Extract the [X, Y] coordinate from the center of the cell holding the provided text.  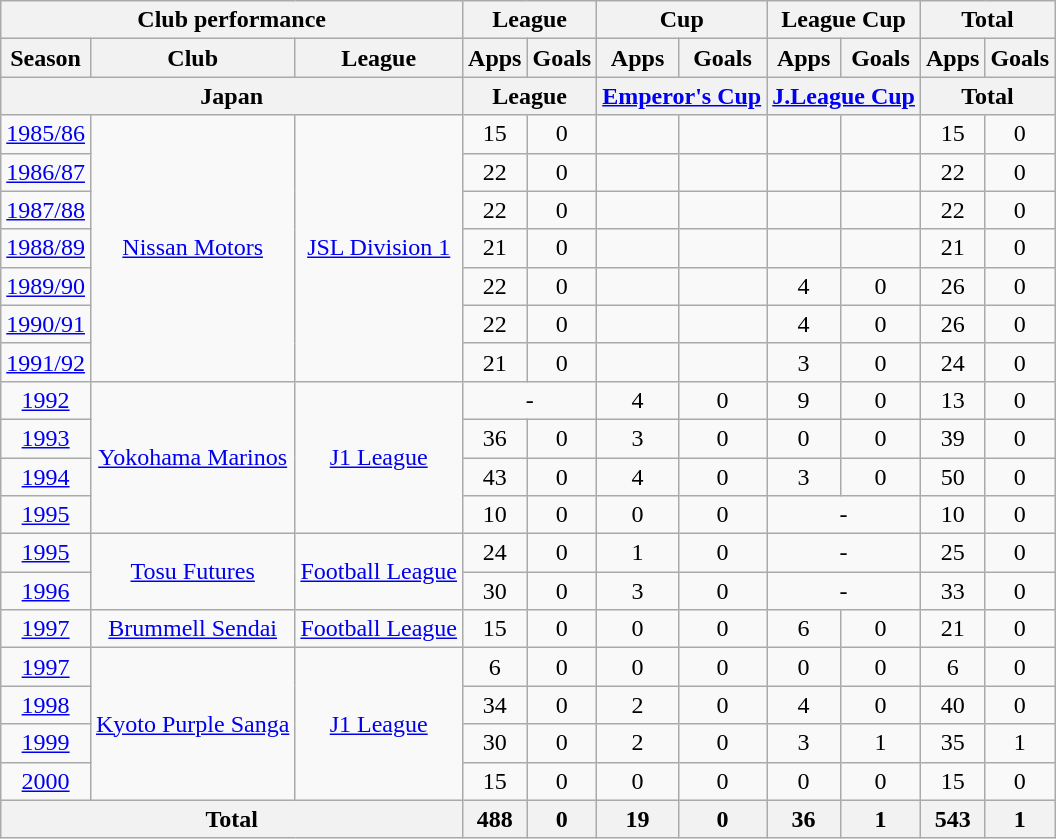
Tosu Futures [192, 572]
League Cup [844, 20]
Club [192, 58]
43 [495, 477]
Kyoto Purple Sanga [192, 724]
1988/89 [46, 248]
543 [952, 819]
39 [952, 438]
Yokohama Marinos [192, 457]
50 [952, 477]
J.League Cup [844, 96]
1987/88 [46, 210]
Brummell Sendai [192, 629]
13 [952, 400]
Nissan Motors [192, 248]
1989/90 [46, 286]
25 [952, 553]
1990/91 [46, 324]
488 [495, 819]
1993 [46, 438]
1986/87 [46, 172]
33 [952, 591]
34 [495, 705]
1999 [46, 743]
Japan [232, 96]
1996 [46, 591]
Cup [682, 20]
1991/92 [46, 362]
1992 [46, 400]
40 [952, 705]
2000 [46, 781]
1998 [46, 705]
JSL Division 1 [379, 248]
Club performance [232, 20]
Season [46, 58]
9 [804, 400]
35 [952, 743]
1985/86 [46, 134]
19 [638, 819]
1994 [46, 477]
Emperor's Cup [682, 96]
